Locate the cell with the specified text and output its (X, Y) center coordinate. 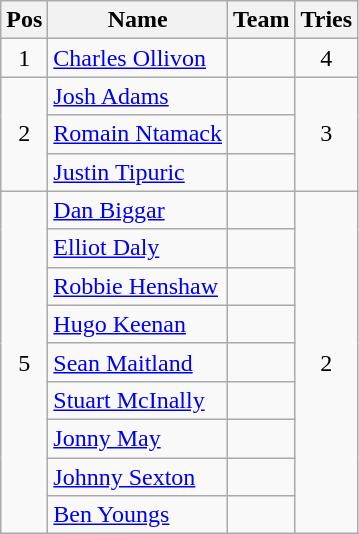
Pos (24, 20)
Name (138, 20)
3 (326, 134)
Robbie Henshaw (138, 286)
Johnny Sexton (138, 477)
Ben Youngs (138, 515)
Jonny May (138, 438)
Romain Ntamack (138, 134)
4 (326, 58)
Sean Maitland (138, 362)
Tries (326, 20)
Team (262, 20)
5 (24, 362)
Dan Biggar (138, 210)
Stuart McInally (138, 400)
Elliot Daly (138, 248)
Hugo Keenan (138, 324)
Josh Adams (138, 96)
Justin Tipuric (138, 172)
Charles Ollivon (138, 58)
1 (24, 58)
